For the text-containing cell, return its midpoint in (x, y) coordinate format. 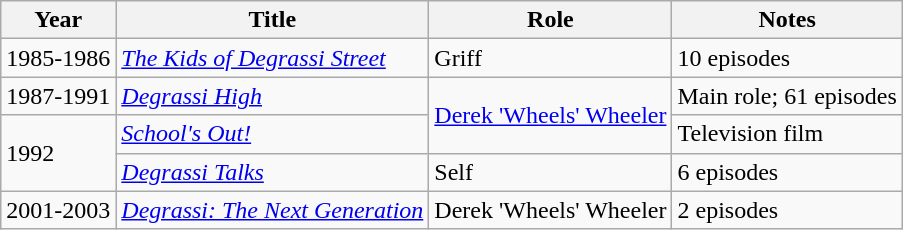
Year (58, 20)
Griff (550, 58)
2 episodes (787, 210)
Degrassi Talks (272, 172)
Title (272, 20)
1987-1991 (58, 96)
Role (550, 20)
10 episodes (787, 58)
Main role; 61 episodes (787, 96)
1992 (58, 153)
6 episodes (787, 172)
Self (550, 172)
Degrassi: The Next Generation (272, 210)
School's Out! (272, 134)
1985-1986 (58, 58)
Degrassi High (272, 96)
Television film (787, 134)
2001-2003 (58, 210)
The Kids of Degrassi Street (272, 58)
Notes (787, 20)
